Pinpoint the cell where the given text exists, returning its [X, Y] midpoint coordinate. 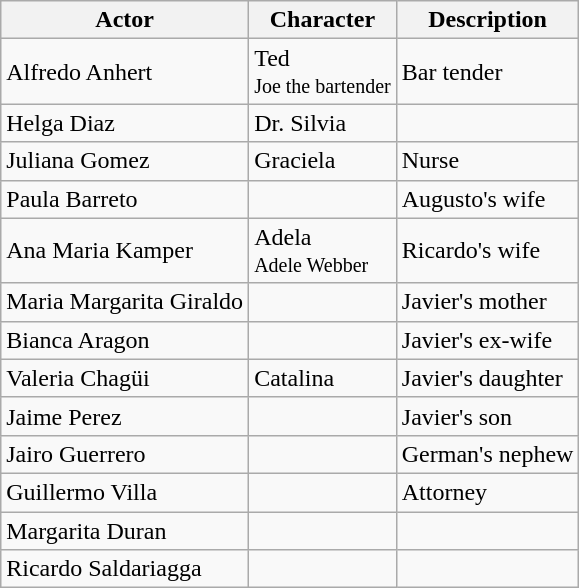
Helga Diaz [125, 123]
AdelaAdele Webber [323, 250]
Juliana Gomez [125, 161]
Character [323, 20]
Guillermo Villa [125, 492]
Jairo Guerrero [125, 454]
Augusto's wife [488, 199]
Catalina [323, 378]
Bar tender [488, 72]
Dr. Silvia [323, 123]
Ricardo's wife [488, 250]
Javier's daughter [488, 378]
Ana Maria Kamper [125, 250]
Actor [125, 20]
Jaime Perez [125, 416]
Paula Barreto [125, 199]
Margarita Duran [125, 531]
Javier's son [488, 416]
Description [488, 20]
Alfredo Anhert [125, 72]
Nurse [488, 161]
Valeria Chagüi [125, 378]
Javier's mother [488, 302]
Maria Margarita Giraldo [125, 302]
German's nephew [488, 454]
Bianca Aragon [125, 340]
Attorney [488, 492]
Ricardo Saldariagga [125, 569]
Graciela [323, 161]
TedJoe the bartender [323, 72]
Javier's ex-wife [488, 340]
